Return (X, Y) of the center of cell containing provided text 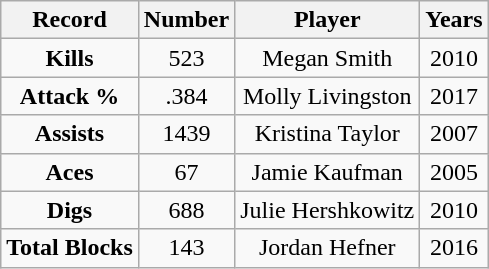
Aces (70, 172)
2005 (454, 172)
Kristina Taylor (328, 134)
Attack % (70, 96)
1439 (186, 134)
Record (70, 20)
Megan Smith (328, 58)
Molly Livingston (328, 96)
.384 (186, 96)
688 (186, 210)
523 (186, 58)
Kills (70, 58)
Total Blocks (70, 248)
Number (186, 20)
Years (454, 20)
Digs (70, 210)
2007 (454, 134)
2016 (454, 248)
143 (186, 248)
Assists (70, 134)
2017 (454, 96)
67 (186, 172)
Jordan Hefner (328, 248)
Julie Hershkowitz (328, 210)
Jamie Kaufman (328, 172)
Player (328, 20)
